Return the (x, y) coordinate for the center point of the cell that contains the specified text.  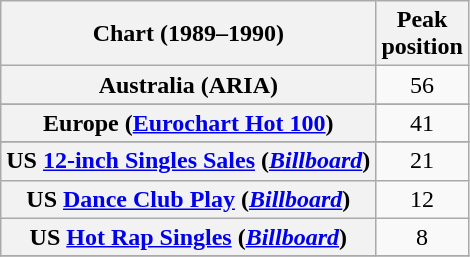
Peakposition (422, 34)
Australia (ARIA) (188, 85)
US Hot Rap Singles (Billboard) (188, 237)
41 (422, 123)
Europe (Eurochart Hot 100) (188, 123)
21 (422, 161)
56 (422, 85)
US Dance Club Play (Billboard) (188, 199)
US 12-inch Singles Sales (Billboard) (188, 161)
12 (422, 199)
Chart (1989–1990) (188, 34)
8 (422, 237)
